Find where the given text appears and provide that cell's center as (x, y) coordinate. 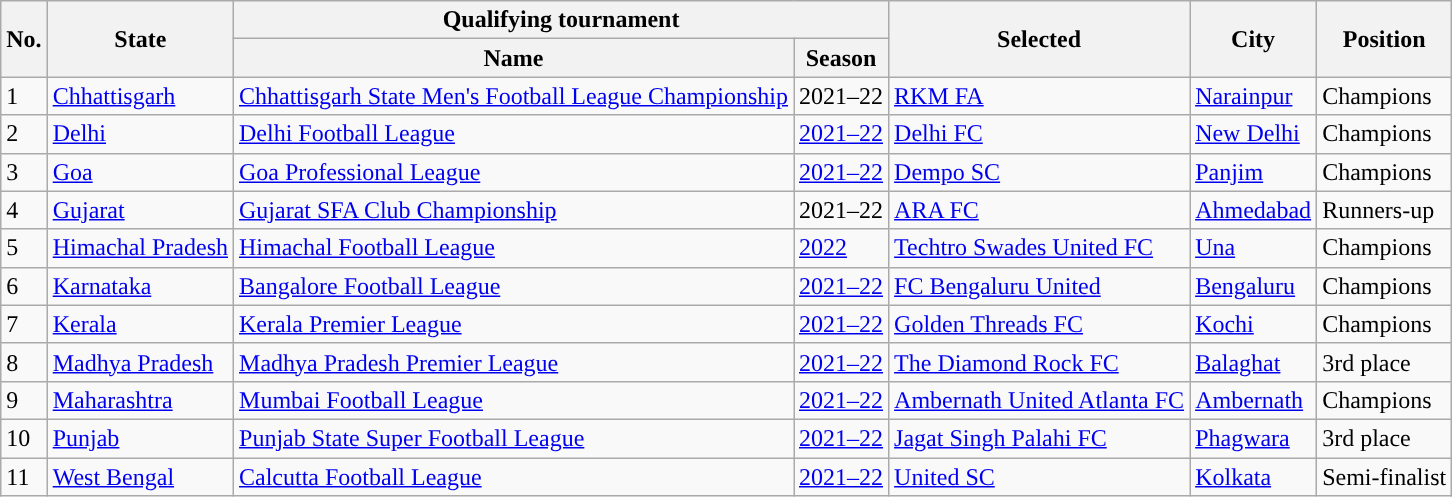
Calcutta Football League (514, 477)
Name (514, 58)
The Diamond Rock FC (1040, 362)
7 (24, 324)
FC Bengaluru United (1040, 286)
Balaghat (1254, 362)
Qualifying tournament (562, 20)
Dempo SC (1040, 172)
Narainpur (1254, 96)
Himachal Football League (514, 248)
Una (1254, 248)
9 (24, 400)
Kolkata (1254, 477)
Panjim (1254, 172)
6 (24, 286)
Kochi (1254, 324)
Golden Threads FC (1040, 324)
2 (24, 134)
United SC (1040, 477)
Kerala Premier League (514, 324)
1 (24, 96)
Madhya Pradesh Premier League (514, 362)
4 (24, 210)
10 (24, 438)
Chhattisgarh (140, 96)
11 (24, 477)
Ambernath United Atlanta FC (1040, 400)
Delhi (140, 134)
Gujarat SFA Club Championship (514, 210)
Ambernath (1254, 400)
Mumbai Football League (514, 400)
Season (842, 58)
Semi-finalist (1384, 477)
ARA FC (1040, 210)
8 (24, 362)
Position (1384, 39)
Jagat Singh Palahi FC (1040, 438)
No. (24, 39)
Delhi Football League (514, 134)
Punjab State Super Football League (514, 438)
2022 (842, 248)
Himachal Pradesh (140, 248)
Goa (140, 172)
3 (24, 172)
5 (24, 248)
Gujarat (140, 210)
Ahmedabad (1254, 210)
Madhya Pradesh (140, 362)
Chhattisgarh State Men's Football League Championship (514, 96)
West Bengal (140, 477)
Runners-up (1384, 210)
Phagwara (1254, 438)
Delhi FC (1040, 134)
Bangalore Football League (514, 286)
Goa Professional League (514, 172)
City (1254, 39)
New Delhi (1254, 134)
Techtro Swades United FC (1040, 248)
RKM FA (1040, 96)
State (140, 39)
Bengaluru (1254, 286)
Punjab (140, 438)
Maharashtra (140, 400)
Karnataka (140, 286)
Kerala (140, 324)
Selected (1040, 39)
